From the cell containing the given text, extract its center point as (X, Y) coordinate. 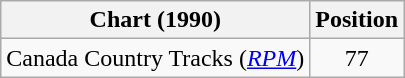
Chart (1990) (156, 20)
Position (357, 20)
77 (357, 58)
Canada Country Tracks (RPM) (156, 58)
